Return the [x, y] coordinate for the center point of the cell that contains the specified text.  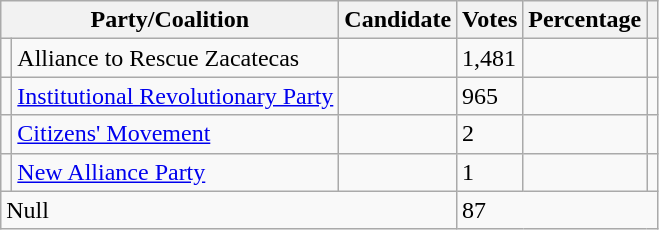
965 [490, 96]
1,481 [490, 58]
Votes [490, 20]
87 [558, 210]
Null [229, 210]
Alliance to Rescue Zacatecas [176, 58]
Institutional Revolutionary Party [176, 96]
Candidate [398, 20]
Percentage [585, 20]
1 [490, 172]
Citizens' Movement [176, 134]
2 [490, 134]
Party/Coalition [170, 20]
New Alliance Party [176, 172]
